From the cell containing the given text, extract its center point as [X, Y] coordinate. 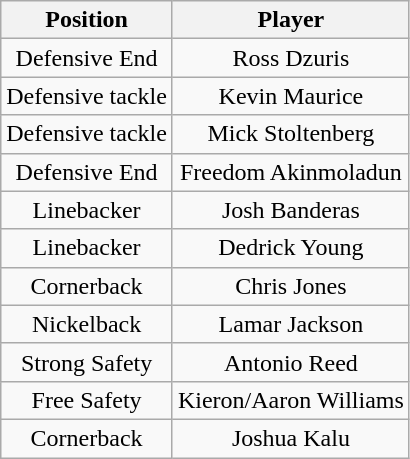
Strong Safety [87, 362]
Kieron/Aaron Williams [290, 400]
Joshua Kalu [290, 438]
Nickelback [87, 324]
Position [87, 20]
Mick Stoltenberg [290, 134]
Lamar Jackson [290, 324]
Ross Dzuris [290, 58]
Antonio Reed [290, 362]
Kevin Maurice [290, 96]
Chris Jones [290, 286]
Player [290, 20]
Dedrick Young [290, 248]
Freedom Akinmoladun [290, 172]
Free Safety [87, 400]
Josh Banderas [290, 210]
